For the text-containing cell, return its midpoint in [x, y] coordinate format. 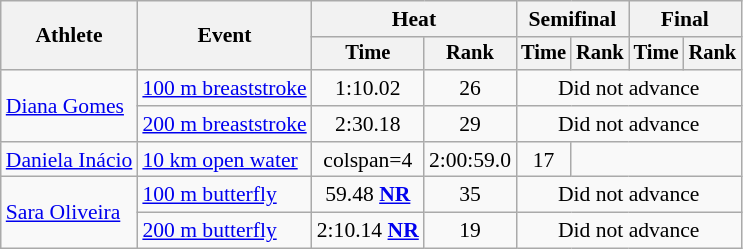
Sara Oliveira [70, 212]
1:10.02 [368, 88]
2:10.14 NR [368, 231]
200 m breaststroke [224, 124]
200 m butterfly [224, 231]
19 [470, 231]
Athlete [70, 36]
Final [685, 19]
colspan=4 [368, 160]
59.48 NR [368, 195]
Event [224, 36]
Daniela Inácio [70, 160]
29 [470, 124]
10 km open water [224, 160]
Heat [414, 19]
35 [470, 195]
26 [470, 88]
Semifinal [572, 19]
100 m breaststroke [224, 88]
2:30.18 [368, 124]
100 m butterfly [224, 195]
2:00:59.0 [470, 160]
17 [544, 160]
Diana Gomes [70, 106]
